Pinpoint the cell where the given text exists, returning its (X, Y) midpoint coordinate. 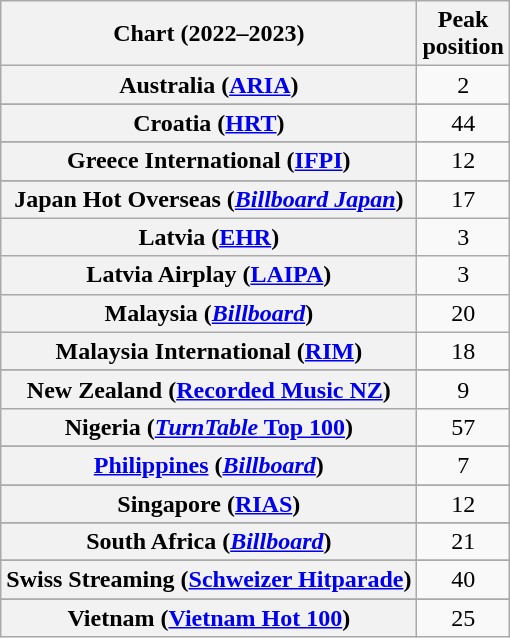
57 (463, 427)
40 (463, 580)
Malaysia (Billboard) (209, 313)
44 (463, 123)
Latvia (EHR) (209, 237)
Latvia Airplay (LAIPA) (209, 275)
17 (463, 199)
Croatia (HRT) (209, 123)
South Africa (Billboard) (209, 542)
Japan Hot Overseas (Billboard Japan) (209, 199)
2 (463, 85)
New Zealand (Recorded Music NZ) (209, 389)
7 (463, 465)
Philippines (Billboard) (209, 465)
21 (463, 542)
18 (463, 351)
Swiss Streaming (Schweizer Hitparade) (209, 580)
Australia (ARIA) (209, 85)
9 (463, 389)
Vietnam (Vietnam Hot 100) (209, 618)
Singapore (RIAS) (209, 503)
Nigeria (TurnTable Top 100) (209, 427)
25 (463, 618)
Greece International (IFPI) (209, 161)
Malaysia International (RIM) (209, 351)
Peakposition (463, 34)
Chart (2022–2023) (209, 34)
20 (463, 313)
